Detect which cell encompasses the target text, then output its (x, y) center coordinate. 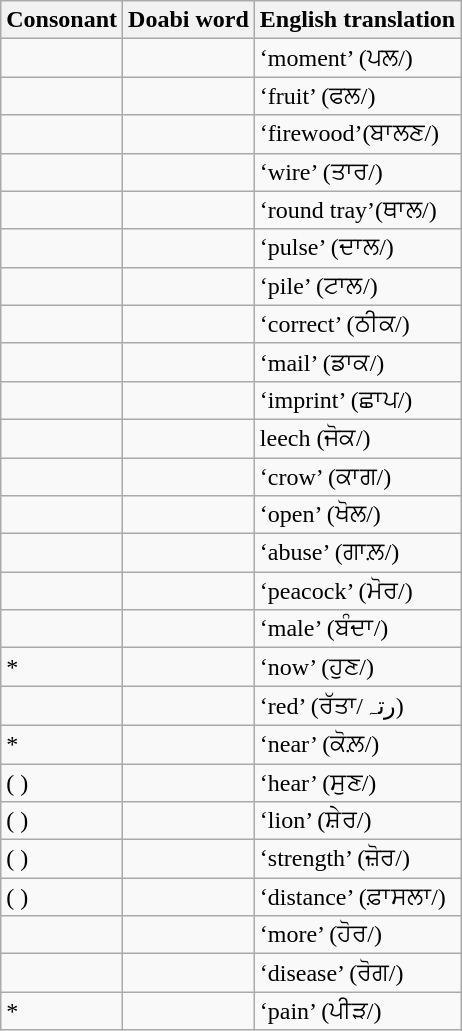
‘firewood’(ਬਾਲਣ/) (357, 134)
English translation (357, 20)
‘open’ (ਖੋਲ/) (357, 515)
‘peacock’ (ਮੋਰ/) (357, 591)
‘more’ (ਹੋਰ/) (357, 935)
‘lion’ (ਸ਼ੇਰ/) (357, 821)
‘strength’ (ਜ਼ੋਰ/) (357, 859)
‘male’ (ਬੰਦਾ/) (357, 629)
leech (ਜੋਕ/) (357, 438)
‘wire’ (ਤਾਰ/) (357, 172)
‘disease’ (ਰੋਗ/) (357, 973)
‘round tray’(ਥਾਲ/) (357, 210)
‘correct’ (ਠੀਕ/) (357, 324)
‘moment’ (ਪਲ/) (357, 58)
‘mail’ (ਡਾਕ/) (357, 362)
‘pile’ (ਟਾਲ/) (357, 286)
‘red’ (ਰੱਤਾ/رتہ) (357, 706)
‘pain’ (ਪੀੜ/) (357, 1011)
‘abuse’ (ਗਾਲ਼/) (357, 553)
‘hear’ (ਸੁਣ/) (357, 783)
‘now’ (ਹੁਣ/) (357, 667)
‘pulse’ (ਦਾਲ/) (357, 248)
‘distance’ (ਫ਼ਾਸਲਾ/) (357, 897)
Consonant (62, 20)
‘near’ (ਕੋਲ਼/) (357, 744)
‘imprint’ (ਛਾਪ/) (357, 400)
Doabi word (189, 20)
‘crow’ (ਕਾਗ/) (357, 477)
‘fruit’ (ਫਲ/) (357, 96)
